Pinpoint the cell where the given text exists, returning its (x, y) midpoint coordinate. 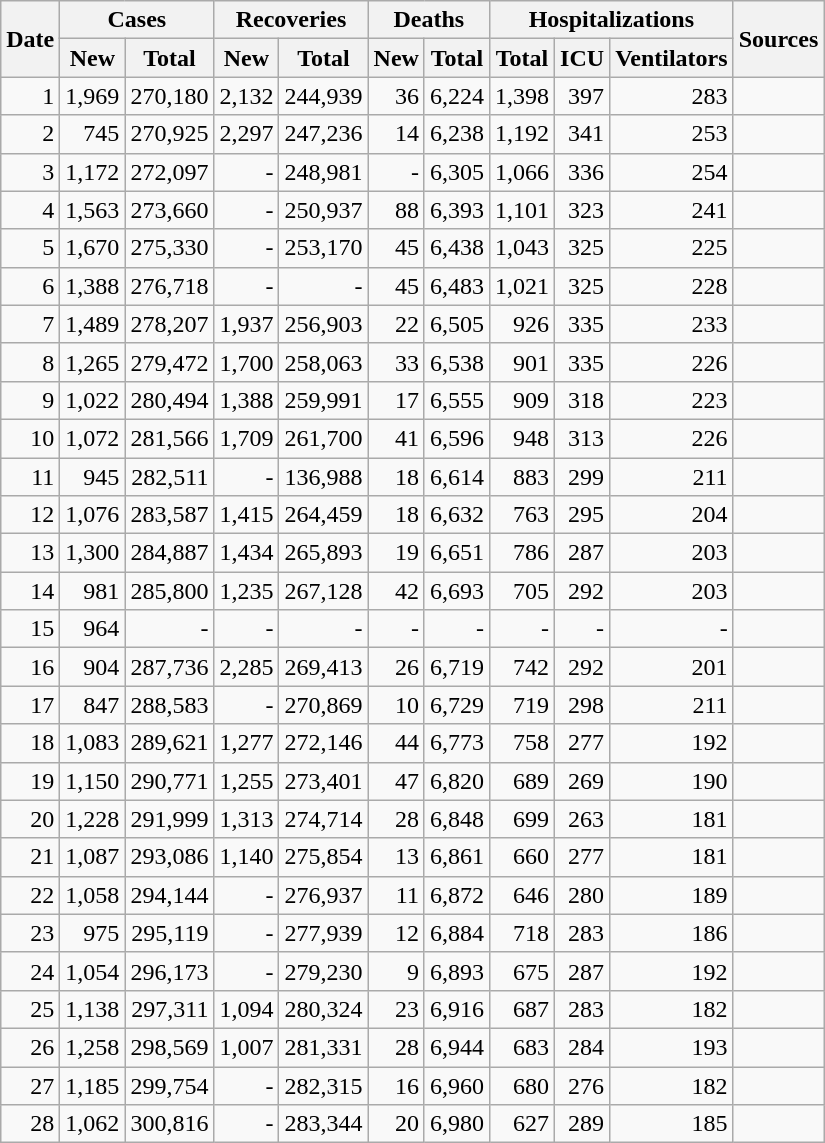
280,324 (324, 1009)
1,969 (92, 96)
285,800 (170, 591)
397 (582, 96)
6,980 (456, 1124)
276,718 (170, 286)
1,172 (92, 172)
300,816 (170, 1124)
283,587 (170, 515)
6,393 (456, 210)
1,709 (246, 438)
280,494 (170, 400)
1,228 (92, 819)
6,438 (456, 248)
274,714 (324, 819)
1,058 (92, 895)
1,235 (246, 591)
1,072 (92, 438)
313 (582, 438)
Recoveries (291, 20)
6,555 (456, 400)
1,192 (522, 134)
299,754 (170, 1085)
1,563 (92, 210)
223 (672, 400)
6,861 (456, 857)
Deaths (428, 20)
264,459 (324, 515)
6,872 (456, 895)
Cases (137, 20)
1,489 (92, 324)
297,311 (170, 1009)
293,086 (170, 857)
6 (30, 286)
233 (672, 324)
675 (522, 971)
6,305 (456, 172)
24 (30, 971)
1,022 (92, 400)
909 (522, 400)
1,054 (92, 971)
41 (396, 438)
1,258 (92, 1047)
280 (582, 895)
1,043 (522, 248)
284 (582, 1047)
193 (672, 1047)
248,981 (324, 172)
926 (522, 324)
287,736 (170, 667)
6,596 (456, 438)
295,119 (170, 933)
6,238 (456, 134)
Hospitalizations (611, 20)
6,693 (456, 591)
6,893 (456, 971)
6,848 (456, 819)
1 (30, 96)
190 (672, 781)
2,132 (246, 96)
945 (92, 477)
6,729 (456, 705)
323 (582, 210)
289 (582, 1124)
275,330 (170, 248)
1,277 (246, 743)
742 (522, 667)
256,903 (324, 324)
2,285 (246, 667)
1,021 (522, 286)
718 (522, 933)
318 (582, 400)
288,583 (170, 705)
279,230 (324, 971)
1,415 (246, 515)
254 (672, 172)
1,140 (246, 857)
275,854 (324, 857)
225 (672, 248)
295 (582, 515)
44 (396, 743)
1,007 (246, 1047)
47 (396, 781)
42 (396, 591)
2 (30, 134)
6,483 (456, 286)
204 (672, 515)
21 (30, 857)
341 (582, 134)
253 (672, 134)
253,170 (324, 248)
1,300 (92, 553)
1,062 (92, 1124)
273,401 (324, 781)
15 (30, 629)
270,869 (324, 705)
699 (522, 819)
278,207 (170, 324)
1,076 (92, 515)
299 (582, 477)
687 (522, 1009)
298 (582, 705)
Sources (778, 39)
136,988 (324, 477)
8 (30, 362)
904 (92, 667)
189 (672, 895)
281,566 (170, 438)
847 (92, 705)
279,472 (170, 362)
6,944 (456, 1047)
1,150 (92, 781)
763 (522, 515)
282,315 (324, 1085)
1,265 (92, 362)
269 (582, 781)
270,180 (170, 96)
284,887 (170, 553)
1,937 (246, 324)
758 (522, 743)
27 (30, 1085)
1,101 (522, 210)
270,925 (170, 134)
719 (522, 705)
786 (522, 553)
272,146 (324, 743)
6,916 (456, 1009)
228 (672, 286)
1,313 (246, 819)
948 (522, 438)
6,820 (456, 781)
336 (582, 172)
1,185 (92, 1085)
263 (582, 819)
294,144 (170, 895)
6,224 (456, 96)
1,700 (246, 362)
680 (522, 1085)
241 (672, 210)
6,632 (456, 515)
7 (30, 324)
1,066 (522, 172)
201 (672, 667)
1,083 (92, 743)
1,670 (92, 248)
290,771 (170, 781)
3 (30, 172)
689 (522, 781)
250,937 (324, 210)
1,094 (246, 1009)
646 (522, 895)
277,939 (324, 933)
289,621 (170, 743)
281,331 (324, 1047)
6,651 (456, 553)
4 (30, 210)
272,097 (170, 172)
975 (92, 933)
282,511 (170, 477)
1,434 (246, 553)
6,719 (456, 667)
6,960 (456, 1085)
683 (522, 1047)
1,138 (92, 1009)
283,344 (324, 1124)
36 (396, 96)
1,398 (522, 96)
745 (92, 134)
269,413 (324, 667)
6,505 (456, 324)
33 (396, 362)
660 (522, 857)
ICU (582, 58)
6,538 (456, 362)
185 (672, 1124)
265,893 (324, 553)
5 (30, 248)
705 (522, 591)
258,063 (324, 362)
267,128 (324, 591)
2,297 (246, 134)
6,884 (456, 933)
276 (582, 1085)
901 (522, 362)
883 (522, 477)
291,999 (170, 819)
981 (92, 591)
273,660 (170, 210)
6,614 (456, 477)
186 (672, 933)
276,937 (324, 895)
6,773 (456, 743)
244,939 (324, 96)
259,991 (324, 400)
964 (92, 629)
261,700 (324, 438)
1,255 (246, 781)
627 (522, 1124)
Ventilators (672, 58)
88 (396, 210)
25 (30, 1009)
298,569 (170, 1047)
1,087 (92, 857)
296,173 (170, 971)
Date (30, 39)
247,236 (324, 134)
